Determine the (x, y) coordinate at the center of the cell enclosing the given text.  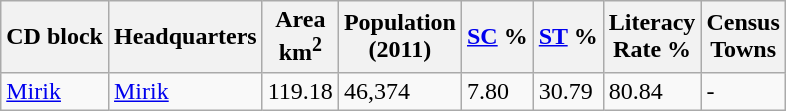
7.80 (497, 91)
Population(2011) (400, 37)
119.18 (300, 91)
Areakm2 (300, 37)
SC % (497, 37)
- (743, 91)
CensusTowns (743, 37)
ST % (568, 37)
30.79 (568, 91)
80.84 (652, 91)
CD block (55, 37)
Headquarters (185, 37)
46,374 (400, 91)
Literacy Rate % (652, 37)
